Provide the [x, y] coordinate of the cell's center where the given text is located.  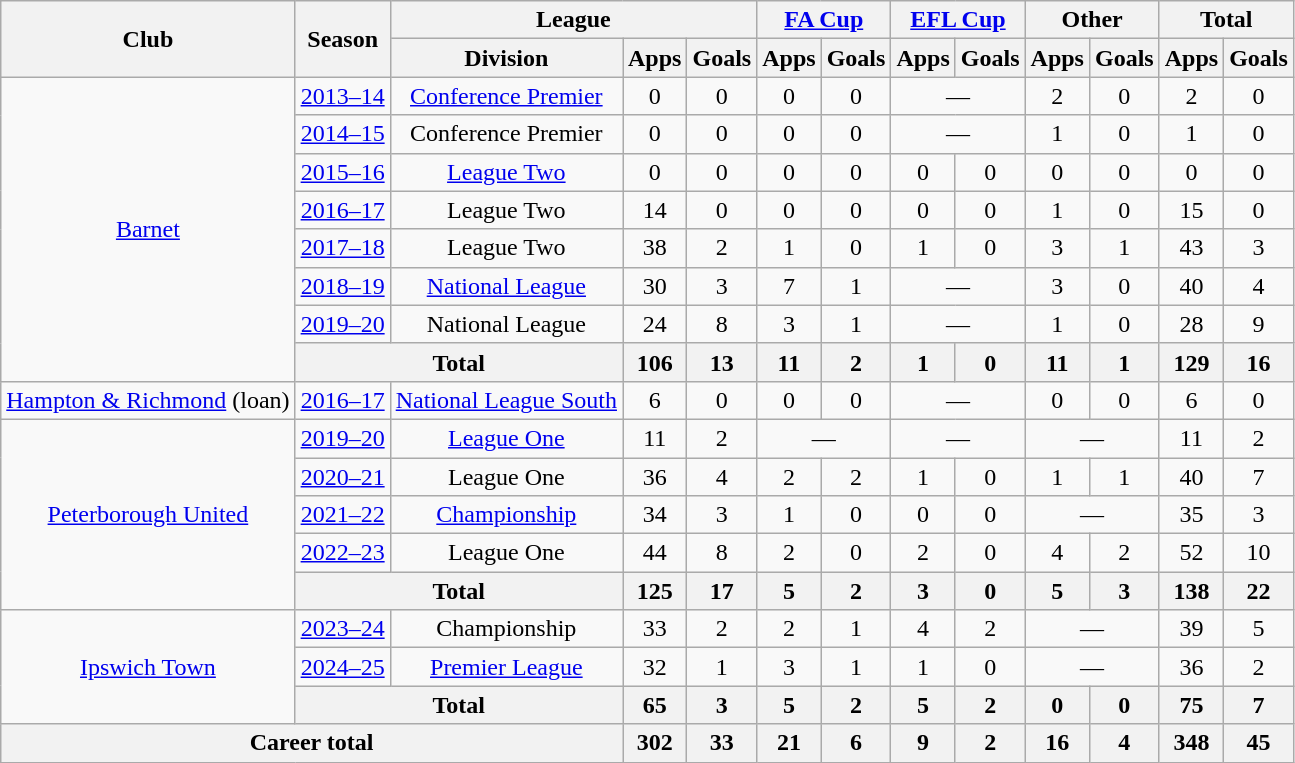
65 [654, 705]
FA Cup [824, 20]
2022–23 [342, 553]
League [574, 20]
138 [1191, 591]
45 [1259, 743]
2015–16 [342, 172]
21 [789, 743]
28 [1191, 324]
Hampton & Richmond (loan) [148, 400]
30 [654, 286]
34 [654, 515]
Division [506, 58]
75 [1191, 705]
17 [722, 591]
38 [654, 248]
Club [148, 39]
2018–19 [342, 286]
22 [1259, 591]
2014–15 [342, 134]
39 [1191, 629]
2020–21 [342, 477]
44 [654, 553]
Ipswich Town [148, 667]
Barnet [148, 229]
106 [654, 362]
35 [1191, 515]
Peterborough United [148, 514]
10 [1259, 553]
52 [1191, 553]
Career total [312, 743]
348 [1191, 743]
EFL Cup [958, 20]
13 [722, 362]
125 [654, 591]
43 [1191, 248]
129 [1191, 362]
2024–25 [342, 667]
Other [1092, 20]
2013–14 [342, 96]
14 [654, 210]
15 [1191, 210]
2017–18 [342, 248]
2023–24 [342, 629]
302 [654, 743]
2021–22 [342, 515]
Premier League [506, 667]
32 [654, 667]
24 [654, 324]
National League South [506, 400]
Season [342, 39]
